Return the [x, y] coordinate for the center point of the cell that contains the specified text.  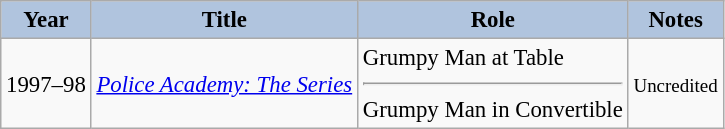
Year [46, 20]
Role [492, 20]
Title [224, 20]
Police Academy: The Series [224, 84]
Grumpy Man at TableGrumpy Man in Convertible [492, 84]
Uncredited [676, 84]
Notes [676, 20]
1997–98 [46, 84]
